Provide the (X, Y) coordinate of the cell's center where the given text is located.  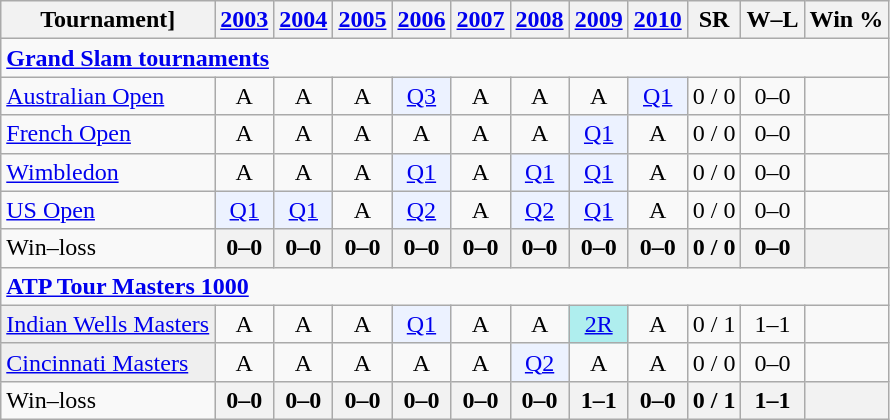
2010 (658, 20)
2008 (540, 20)
2009 (598, 20)
French Open (108, 134)
Win % (846, 20)
SR (714, 20)
2R (598, 324)
Q3 (422, 96)
Wimbledon (108, 172)
US Open (108, 210)
Cincinnati Masters (108, 362)
W–L (772, 20)
ATP Tour Masters 1000 (445, 286)
2006 (422, 20)
2003 (244, 20)
Tournament] (108, 20)
Indian Wells Masters (108, 324)
2007 (480, 20)
2005 (362, 20)
Grand Slam tournaments (445, 58)
Australian Open (108, 96)
2004 (304, 20)
